Return (X, Y) of the center of cell containing provided text 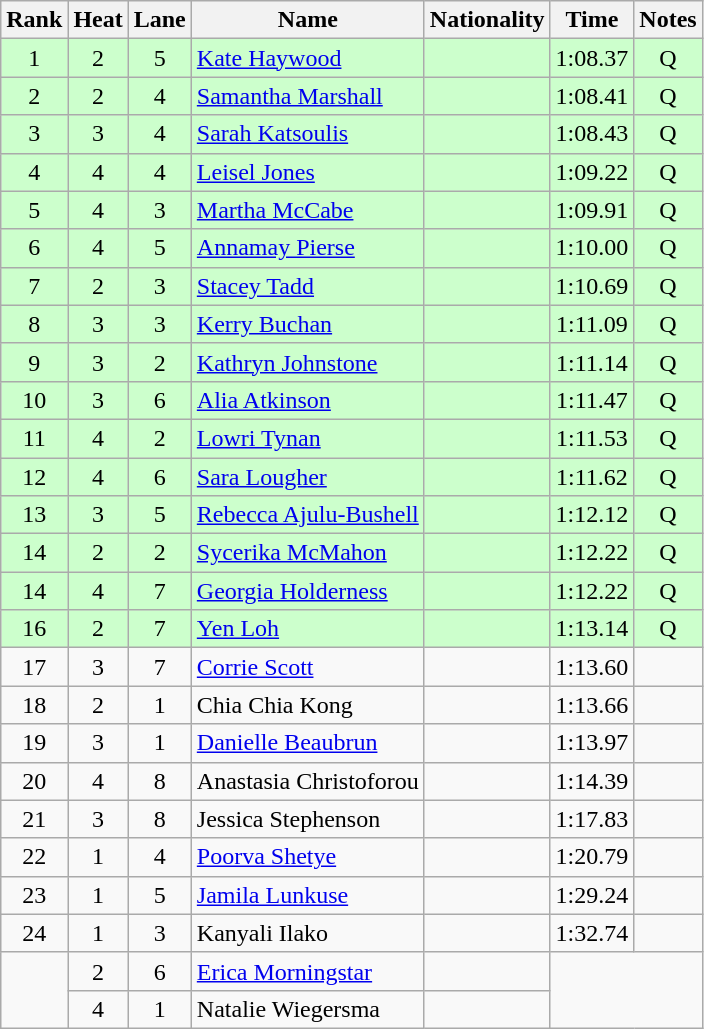
Name (308, 20)
24 (34, 933)
Chia Chia Kong (308, 705)
1:08.41 (592, 96)
Anastasia Christoforou (308, 781)
1:09.91 (592, 210)
Lane (160, 20)
1:11.53 (592, 438)
Sarah Katsoulis (308, 134)
22 (34, 857)
1:13.66 (592, 705)
Rebecca Ajulu-Bushell (308, 515)
12 (34, 477)
Corrie Scott (308, 667)
Time (592, 20)
Natalie Wiegersma (308, 1009)
Samantha Marshall (308, 96)
1:13.60 (592, 667)
1:13.14 (592, 629)
Kathryn Johnstone (308, 362)
Martha McCabe (308, 210)
1:20.79 (592, 857)
Jamila Lunkuse (308, 895)
Kerry Buchan (308, 324)
Nationality (487, 20)
18 (34, 705)
11 (34, 438)
Heat (98, 20)
Poorva Shetye (308, 857)
Rank (34, 20)
9 (34, 362)
Leisel Jones (308, 172)
19 (34, 743)
13 (34, 515)
Jessica Stephenson (308, 819)
1:10.00 (592, 248)
1:29.24 (592, 895)
Annamay Pierse (308, 248)
1:11.14 (592, 362)
Alia Atkinson (308, 400)
1:10.69 (592, 286)
1:12.12 (592, 515)
Yen Loh (308, 629)
1:08.43 (592, 134)
1:11.47 (592, 400)
1:11.09 (592, 324)
1:11.62 (592, 477)
Kate Haywood (308, 58)
Lowri Tynan (308, 438)
20 (34, 781)
Erica Morningstar (308, 971)
16 (34, 629)
Kanyali Ilako (308, 933)
Georgia Holderness (308, 591)
1:32.74 (592, 933)
Sycerika McMahon (308, 553)
23 (34, 895)
10 (34, 400)
1:13.97 (592, 743)
1:09.22 (592, 172)
1:17.83 (592, 819)
17 (34, 667)
1:14.39 (592, 781)
Notes (668, 20)
1:08.37 (592, 58)
Danielle Beaubrun (308, 743)
Sara Lougher (308, 477)
21 (34, 819)
Stacey Tadd (308, 286)
